Locate the cell with the specified text and output its (x, y) center coordinate. 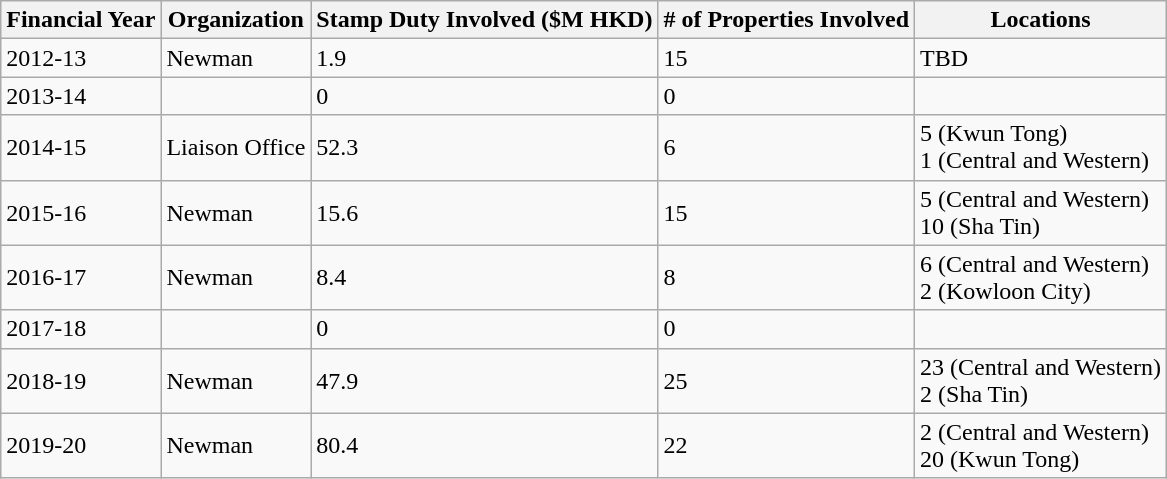
8 (786, 278)
2016-17 (81, 278)
2018-19 (81, 380)
1.9 (484, 58)
Locations (1041, 20)
2013-14 (81, 96)
5 (Kwun Tong)1 (Central and Western) (1041, 148)
2012-13 (81, 58)
5 (Central and Western)10 (Sha Tin) (1041, 212)
47.9 (484, 380)
Organization (236, 20)
6 (786, 148)
Stamp Duty Involved ($M HKD) (484, 20)
2017-18 (81, 329)
Financial Year (81, 20)
2019-20 (81, 446)
8.4 (484, 278)
# of Properties Involved (786, 20)
80.4 (484, 446)
2014-15 (81, 148)
22 (786, 446)
Liaison Office (236, 148)
52.3 (484, 148)
25 (786, 380)
2015-16 (81, 212)
15.6 (484, 212)
2 (Central and Western)20 (Kwun Tong) (1041, 446)
TBD (1041, 58)
6 (Central and Western)2 (Kowloon City) (1041, 278)
23 (Central and Western)2 (Sha Tin) (1041, 380)
